Output the [X, Y] coordinate of the center of the cell containing the given text.  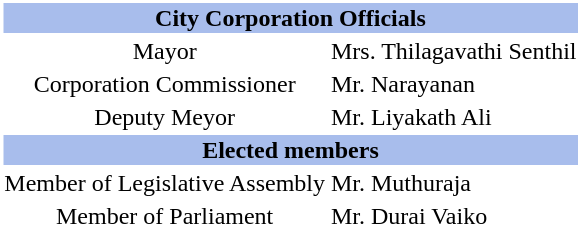
Mr. Muthuraja [454, 183]
Mr. Liyakath Ali [454, 117]
Mayor [165, 51]
Corporation Commissioner [165, 84]
Member of Parliament [165, 216]
Deputy Meyor [165, 117]
Member of Legislative Assembly [165, 183]
Mr. Narayanan [454, 84]
Elected members [290, 150]
Mr. Durai Vaiko [454, 216]
City Corporation Officials [290, 18]
Mrs. Thilagavathi Senthil [454, 51]
